Output the [x, y] coordinate of the center of the cell containing the given text.  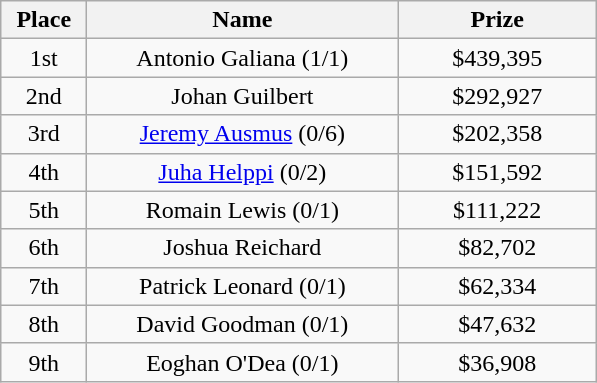
David Goodman (0/1) [242, 324]
Joshua Reichard [242, 248]
7th [44, 286]
$62,334 [498, 286]
Romain Lewis (0/1) [242, 210]
9th [44, 362]
Antonio Galiana (1/1) [242, 58]
$82,702 [498, 248]
Johan Guilbert [242, 96]
Patrick Leonard (0/1) [242, 286]
6th [44, 248]
$202,358 [498, 134]
3rd [44, 134]
Place [44, 20]
5th [44, 210]
1st [44, 58]
$292,927 [498, 96]
$36,908 [498, 362]
$439,395 [498, 58]
Prize [498, 20]
2nd [44, 96]
$151,592 [498, 172]
4th [44, 172]
$47,632 [498, 324]
Name [242, 20]
Jeremy Ausmus (0/6) [242, 134]
8th [44, 324]
Eoghan O'Dea (0/1) [242, 362]
$111,222 [498, 210]
Juha Helppi (0/2) [242, 172]
